Find where the given text appears and provide that cell's center as (X, Y) coordinate. 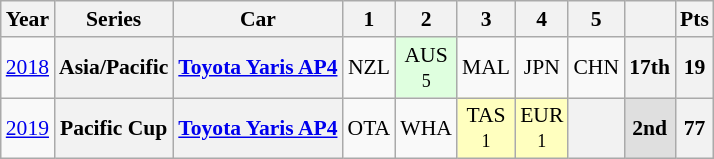
Year (28, 19)
MAL (486, 68)
JPN (542, 68)
NZL (370, 68)
5 (596, 19)
2018 (28, 68)
2019 (28, 128)
EUR1 (542, 128)
Asia/Pacific (114, 68)
77 (694, 128)
Car (258, 19)
Pacific Cup (114, 128)
Series (114, 19)
19 (694, 68)
CHN (596, 68)
1 (370, 19)
Pts (694, 19)
17th (650, 68)
AUS5 (426, 68)
TAS1 (486, 128)
WHA (426, 128)
2nd (650, 128)
2 (426, 19)
3 (486, 19)
OTA (370, 128)
4 (542, 19)
